Return the (x, y) coordinate for the center point of the cell that contains the specified text.  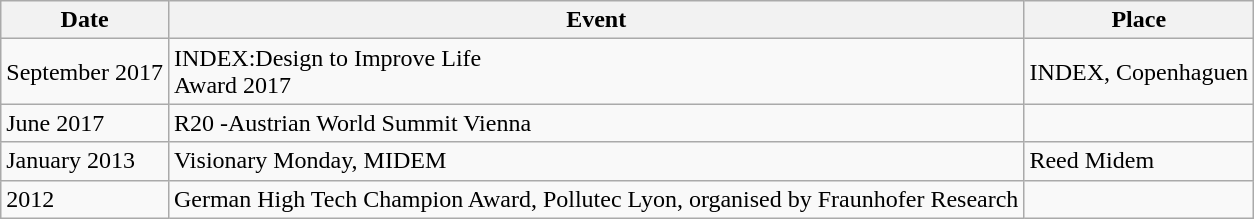
Reed Midem (1139, 161)
January 2013 (85, 161)
German High Tech Champion Award, Pollutec Lyon, organised by Fraunhofer Research (596, 199)
September 2017 (85, 72)
Event (596, 20)
Visionary Monday, MIDEM (596, 161)
Place (1139, 20)
June 2017 (85, 123)
R20 -Austrian World Summit Vienna (596, 123)
INDEX:Design to Improve LifeAward 2017 (596, 72)
INDEX, Copenhaguen (1139, 72)
Date (85, 20)
2012 (85, 199)
